Determine the [x, y] coordinate at the center of the cell enclosing the given text.  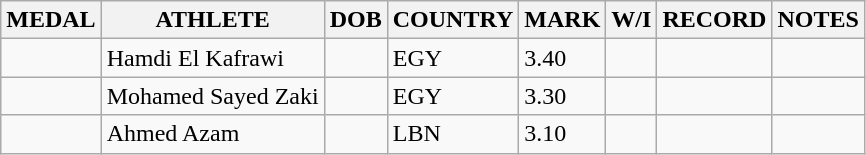
ATHLETE [212, 20]
RECORD [714, 20]
DOB [356, 20]
3.10 [562, 134]
3.30 [562, 96]
LBN [453, 134]
MARK [562, 20]
Hamdi El Kafrawi [212, 58]
NOTES [818, 20]
Ahmed Azam [212, 134]
W/I [632, 20]
MEDAL [51, 20]
3.40 [562, 58]
COUNTRY [453, 20]
Mohamed Sayed Zaki [212, 96]
